Provide the [X, Y] coordinate of the cell's center where the given text is located.  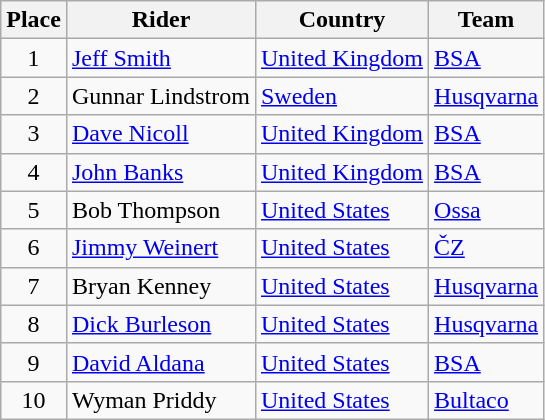
Place [34, 20]
5 [34, 210]
Gunnar Lindstrom [160, 96]
1 [34, 58]
Bob Thompson [160, 210]
John Banks [160, 172]
Jeff Smith [160, 58]
David Aldana [160, 362]
10 [34, 400]
Team [486, 20]
Bultaco [486, 400]
Jimmy Weinert [160, 248]
7 [34, 286]
9 [34, 362]
Dick Burleson [160, 324]
Rider [160, 20]
3 [34, 134]
Bryan Kenney [160, 286]
Sweden [342, 96]
Country [342, 20]
6 [34, 248]
2 [34, 96]
4 [34, 172]
Wyman Priddy [160, 400]
Ossa [486, 210]
Dave Nicoll [160, 134]
ČZ [486, 248]
8 [34, 324]
